Locate the cell with the specified text and output its (x, y) center coordinate. 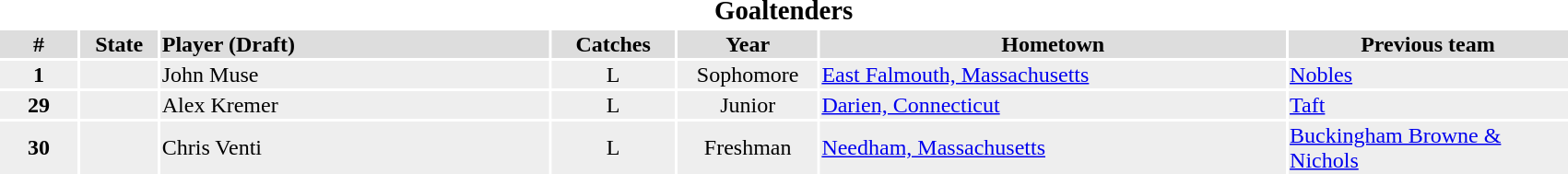
Darien, Connecticut (1053, 105)
Buckingham Browne & Nichols (1429, 147)
Chris Venti (354, 147)
# (39, 44)
1 (39, 75)
East Falmouth, Massachusetts (1053, 75)
30 (39, 147)
Player (Draft) (354, 44)
Catches (614, 44)
Previous team (1429, 44)
Hometown (1053, 44)
29 (39, 105)
State (119, 44)
Freshman (747, 147)
Sophomore (747, 75)
John Muse (354, 75)
Year (747, 44)
Alex Kremer (354, 105)
Junior (747, 105)
Taft (1429, 105)
Needham, Massachusetts (1053, 147)
Nobles (1429, 75)
